Detect which cell encompasses the target text, then output its (x, y) center coordinate. 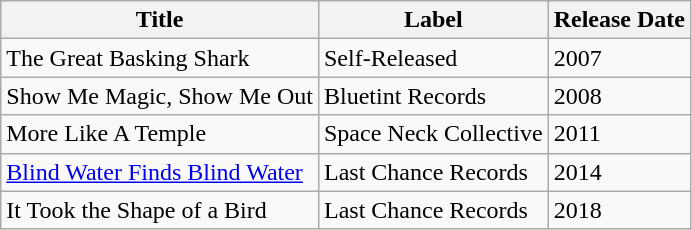
Show Me Magic, Show Me Out (160, 96)
Release Date (619, 20)
Label (433, 20)
Blind Water Finds Blind Water (160, 172)
Bluetint Records (433, 96)
Title (160, 20)
It Took the Shape of a Bird (160, 210)
2008 (619, 96)
Self-Released (433, 58)
2011 (619, 134)
2018 (619, 210)
2014 (619, 172)
Space Neck Collective (433, 134)
2007 (619, 58)
More Like A Temple (160, 134)
The Great Basking Shark (160, 58)
